Capture the cell that displays the provided text and extract its [X, Y] central coordinate. 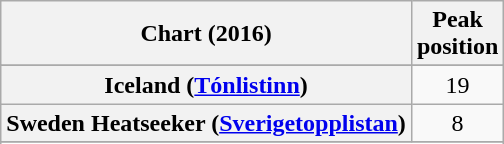
Iceland (Tónlistinn) [206, 85]
Sweden Heatseeker (Sverigetopplistan) [206, 123]
Chart (2016) [206, 34]
Peakposition [457, 34]
8 [457, 123]
19 [457, 85]
